For the text-containing cell, return its midpoint in (X, Y) coordinate format. 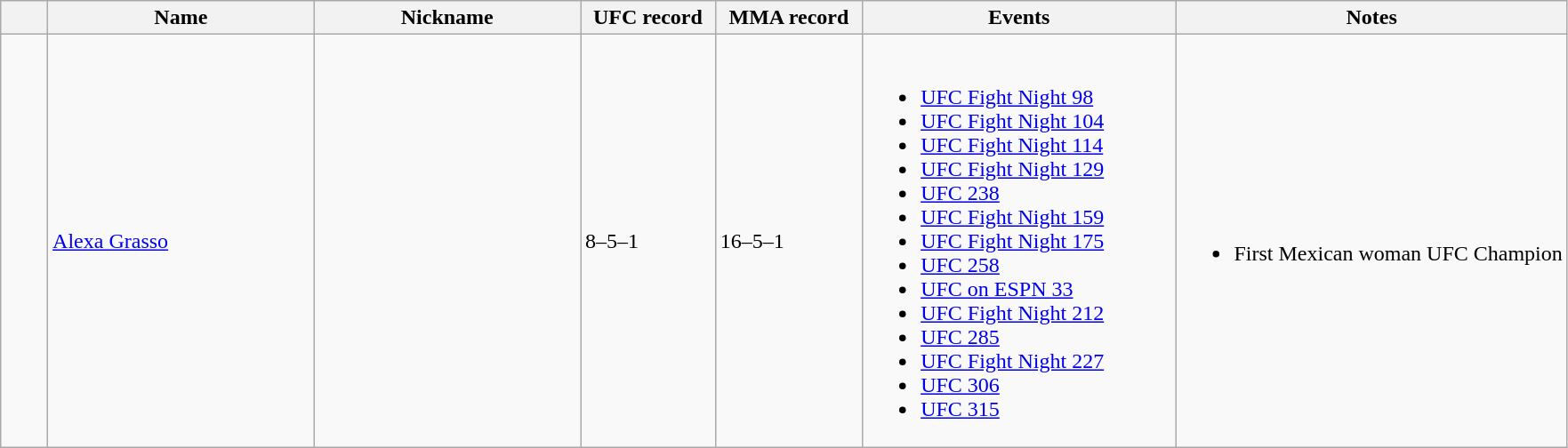
MMA record (788, 18)
Notes (1371, 18)
Nickname (446, 18)
UFC record (647, 18)
8–5–1 (647, 241)
First Mexican woman UFC Champion (1371, 241)
Events (1019, 18)
16–5–1 (788, 241)
Name (181, 18)
Alexa Grasso (181, 241)
